From the cell containing the given text, extract its center point as [x, y] coordinate. 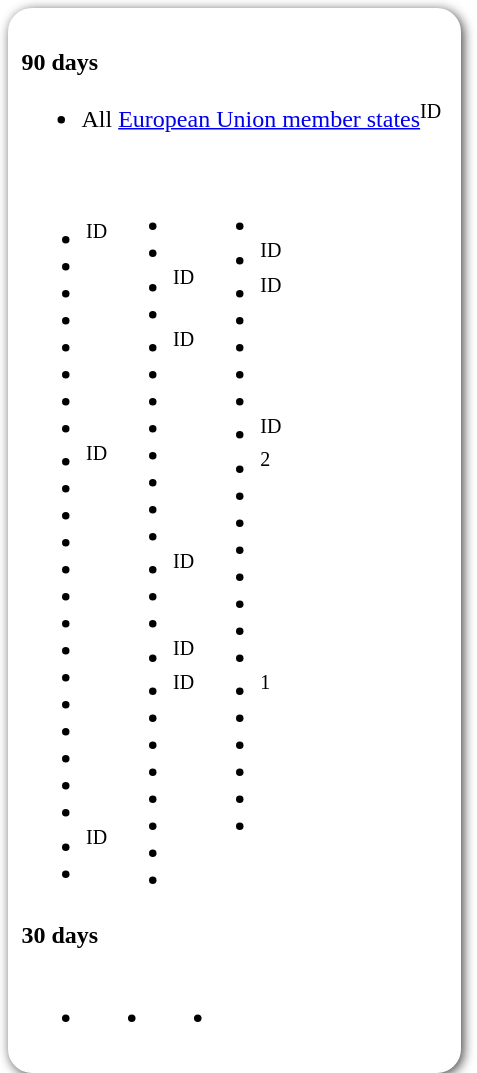
IDIDID [66, 539]
90 days All European Union member statesID IDIDID IDIDIDIDID IDIDID21 30 days [232, 540]
IDIDIDIDID [154, 539]
IDIDID21 [241, 539]
